Extract the [X, Y] coordinate from the center of the cell holding the provided text.  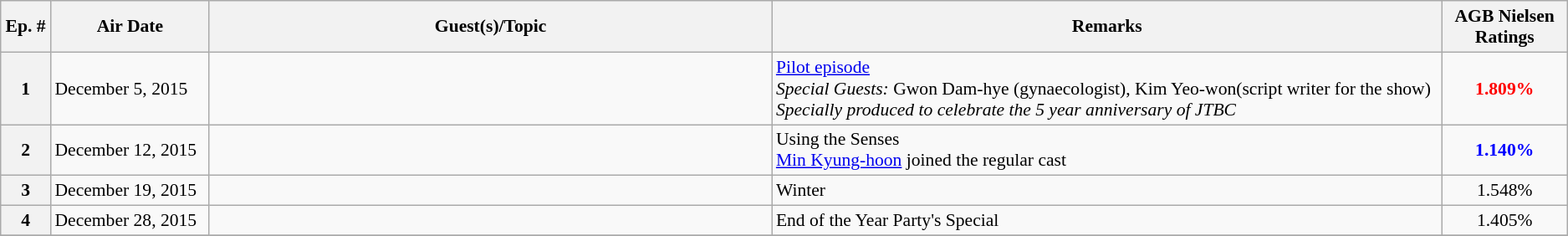
1.548% [1505, 191]
December 19, 2015 [130, 191]
4 [26, 221]
Guest(s)/Topic [490, 27]
Using the SensesMin Kyung-hoon joined the regular cast [1107, 151]
Ep. # [26, 27]
AGB Nielsen Ratings [1505, 27]
2 [26, 151]
Remarks [1107, 27]
December 5, 2015 [130, 89]
3 [26, 191]
Air Date [130, 27]
December 12, 2015 [130, 151]
Winter [1107, 191]
End of the Year Party's Special [1107, 221]
1.809% [1505, 89]
1.405% [1505, 221]
1 [26, 89]
1.140% [1505, 151]
December 28, 2015 [130, 221]
